Output the (X, Y) coordinate of the center of the cell containing the given text.  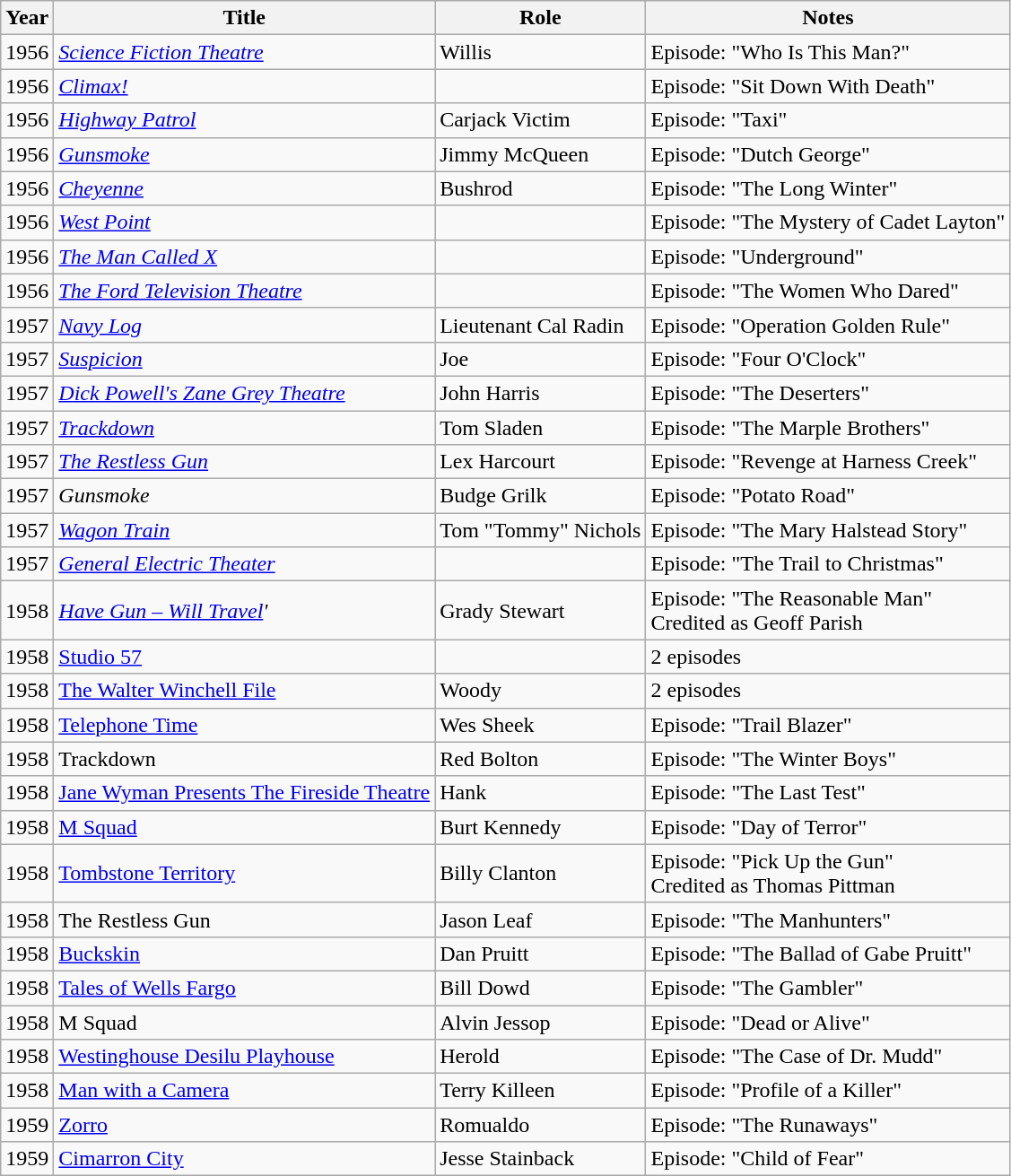
John Harris (540, 393)
The Ford Television Theatre (244, 291)
Alvin Jessop (540, 1022)
Episode: "The Mystery of Cadet Layton" (828, 222)
Episode: "Underground" (828, 257)
Episode: "The Women Who Dared" (828, 291)
General Electric Theater (244, 564)
Episode: "Day of Terror" (828, 827)
Have Gun – Will Travel' (244, 610)
Bushrod (540, 188)
The Walter Winchell File (244, 691)
Dan Pruitt (540, 954)
Episode: "Four O'Clock" (828, 359)
Herold (540, 1057)
Episode: "The Long Winter" (828, 188)
Title (244, 18)
The Man Called X (244, 257)
Episode: "The Last Test" (828, 793)
Tom "Tommy" Nichols (540, 530)
Wes Sheek (540, 725)
Red Bolton (540, 759)
Climax! (244, 86)
Tombstone Territory (244, 874)
Woody (540, 691)
Grady Stewart (540, 610)
Episode: "The Winter Boys" (828, 759)
Terry Killeen (540, 1091)
Wagon Train (244, 530)
West Point (244, 222)
Tom Sladen (540, 428)
Cheyenne (244, 188)
Episode: "The Mary Halstead Story" (828, 530)
Episode: "The Deserters" (828, 393)
Dick Powell's Zane Grey Theatre (244, 393)
Jason Leaf (540, 919)
Tales of Wells Fargo (244, 988)
Science Fiction Theatre (244, 52)
Navy Log (244, 325)
Episode: "Who Is This Man?" (828, 52)
Jane Wyman Presents The Fireside Theatre (244, 793)
Zorro (244, 1125)
Joe (540, 359)
Highway Patrol (244, 120)
Episode: "The Manhunters" (828, 919)
Episode: "Profile of a Killer" (828, 1091)
Carjack Victim (540, 120)
Episode: "The Runaways" (828, 1125)
Episode: "Dutch George" (828, 154)
Jimmy McQueen (540, 154)
Man with a Camera (244, 1091)
Episode: "The Gambler" (828, 988)
Episode: "Dead or Alive" (828, 1022)
Westinghouse Desilu Playhouse (244, 1057)
Episode: "Child of Fear" (828, 1159)
Lex Harcourt (540, 462)
Year (27, 18)
Episode: "Pick Up the Gun"Credited as Thomas Pittman (828, 874)
Cimarron City (244, 1159)
Lieutenant Cal Radin (540, 325)
Episode: "Revenge at Harness Creek" (828, 462)
Burt Kennedy (540, 827)
Episode: "The Ballad of Gabe Pruitt" (828, 954)
Episode: "The Reasonable Man"Credited as Geoff Parish (828, 610)
Budge Grilk (540, 496)
Episode: "Trail Blazer" (828, 725)
Notes (828, 18)
Romualdo (540, 1125)
Episode: "The Case of Dr. Mudd" (828, 1057)
Telephone Time (244, 725)
Episode: "The Trail to Christmas" (828, 564)
Episode: "Operation Golden Rule" (828, 325)
Suspicion (244, 359)
Studio 57 (244, 657)
Jesse Stainback (540, 1159)
Episode: "The Marple Brothers" (828, 428)
Hank (540, 793)
Bill Dowd (540, 988)
Episode: "Potato Road" (828, 496)
Role (540, 18)
Episode: "Taxi" (828, 120)
Willis (540, 52)
Episode: "Sit Down With Death" (828, 86)
Buckskin (244, 954)
Billy Clanton (540, 874)
